For the text-containing cell, return its midpoint in (x, y) coordinate format. 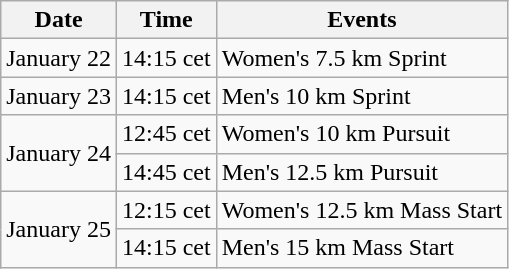
January 25 (59, 229)
Time (166, 20)
Women's 10 km Pursuit (362, 134)
January 23 (59, 96)
Men's 12.5 km Pursuit (362, 172)
Women's 7.5 km Sprint (362, 58)
Men's 10 km Sprint (362, 96)
Date (59, 20)
Events (362, 20)
Women's 12.5 km Mass Start (362, 210)
January 22 (59, 58)
Men's 15 km Mass Start (362, 248)
14:45 cet (166, 172)
12:45 cet (166, 134)
January 24 (59, 153)
12:15 cet (166, 210)
